Determine the (X, Y) coordinate at the center of the cell enclosing the given text.  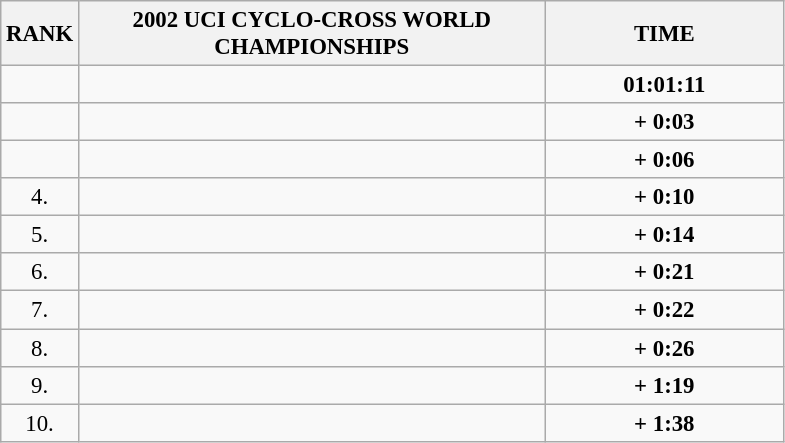
9. (40, 385)
+ 0:14 (664, 235)
01:01:11 (664, 85)
4. (40, 197)
+ 0:10 (664, 197)
8. (40, 348)
+ 0:06 (664, 160)
+ 1:19 (664, 385)
5. (40, 235)
6. (40, 273)
+ 1:38 (664, 423)
RANK (40, 34)
+ 0:21 (664, 273)
7. (40, 310)
+ 0:03 (664, 122)
2002 UCI CYCLO-CROSS WORLD CHAMPIONSHIPS (312, 34)
TIME (664, 34)
10. (40, 423)
+ 0:22 (664, 310)
+ 0:26 (664, 348)
